Find where the given text appears and provide that cell's center as (x, y) coordinate. 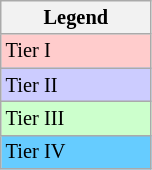
Tier I (76, 51)
Tier IV (76, 152)
Tier II (76, 85)
Tier III (76, 118)
Legend (76, 17)
